Provide the (x, y) coordinate of the cell's center where the given text is located.  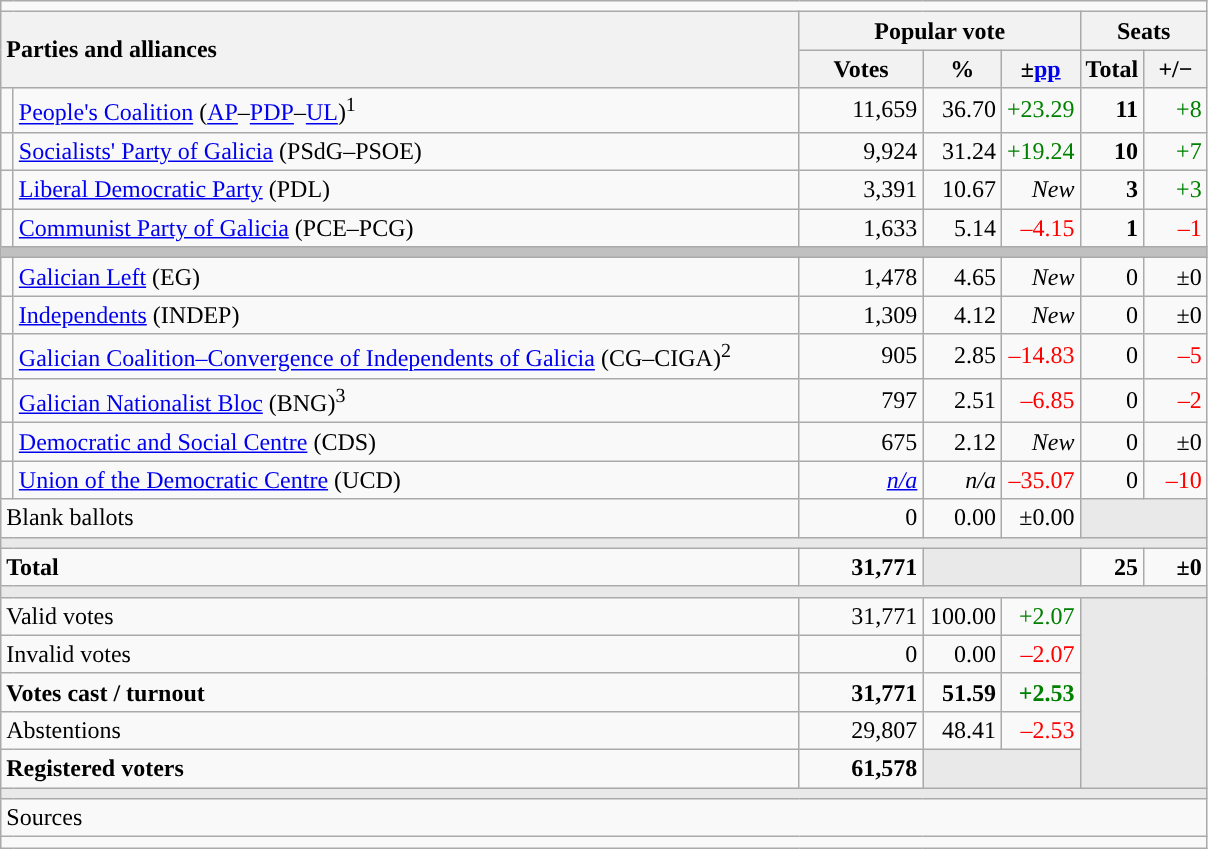
+23.29 (1040, 110)
905 (861, 356)
+19.24 (1040, 151)
–5 (1176, 356)
Sources (604, 818)
Galician Left (EG) (406, 277)
–4.15 (1040, 228)
100.00 (962, 616)
Votes cast / turnout (400, 692)
+2.07 (1040, 616)
Galician Nationalist Bloc (BNG)3 (406, 400)
9,924 (861, 151)
10.67 (962, 190)
–2.53 (1040, 731)
61,578 (861, 769)
% (962, 69)
31.24 (962, 151)
–2.07 (1040, 654)
Blank ballots (400, 518)
797 (861, 400)
3,391 (861, 190)
2.85 (962, 356)
3 (1112, 190)
29,807 (861, 731)
10 (1112, 151)
Democratic and Social Centre (CDS) (406, 442)
+/− (1176, 69)
5.14 (962, 228)
25 (1112, 567)
48.41 (962, 731)
2.12 (962, 442)
2.51 (962, 400)
±0.00 (1040, 518)
–14.83 (1040, 356)
–10 (1176, 480)
Invalid votes (400, 654)
–1 (1176, 228)
±pp (1040, 69)
11,659 (861, 110)
+3 (1176, 190)
Socialists' Party of Galicia (PSdG–PSOE) (406, 151)
–6.85 (1040, 400)
+2.53 (1040, 692)
Abstentions (400, 731)
Seats (1144, 31)
Galician Coalition–Convergence of Independents of Galicia (CG–CIGA)2 (406, 356)
Registered voters (400, 769)
4.65 (962, 277)
Independents (INDEP) (406, 315)
11 (1112, 110)
Union of the Democratic Centre (UCD) (406, 480)
1,478 (861, 277)
Liberal Democratic Party (PDL) (406, 190)
4.12 (962, 315)
Popular vote (940, 31)
Valid votes (400, 616)
–2 (1176, 400)
–35.07 (1040, 480)
Parties and alliances (400, 50)
675 (861, 442)
People's Coalition (AP–PDP–UL)1 (406, 110)
1,633 (861, 228)
51.59 (962, 692)
Communist Party of Galicia (PCE–PCG) (406, 228)
1,309 (861, 315)
36.70 (962, 110)
Votes (861, 69)
1 (1112, 228)
+8 (1176, 110)
+7 (1176, 151)
